From the cell containing the given text, extract its center point as (X, Y) coordinate. 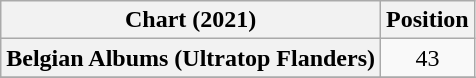
Position (428, 20)
43 (428, 58)
Belgian Albums (Ultratop Flanders) (191, 58)
Chart (2021) (191, 20)
